Output the (x, y) coordinate of the center of the cell containing the given text.  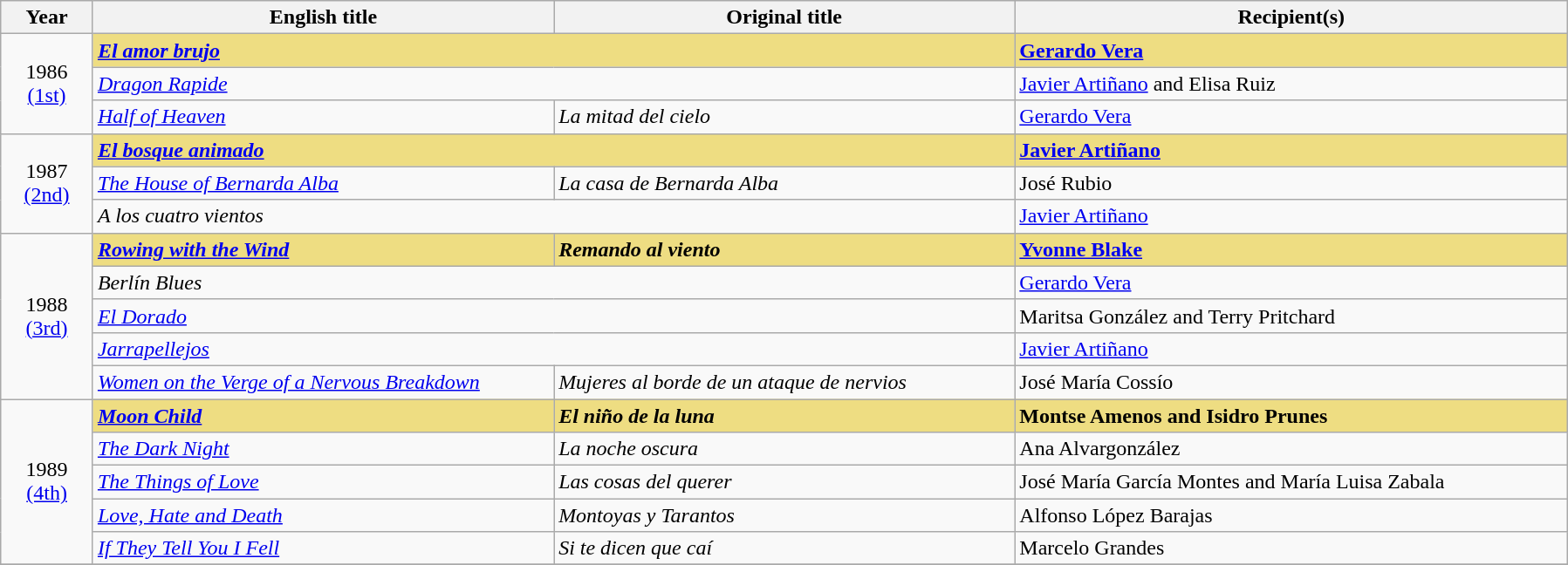
Remando al viento (784, 249)
José Rubio (1291, 183)
Las cosas del querer (784, 482)
English title (323, 17)
Dragon Rapide (553, 84)
Berlín Blues (553, 282)
Marcelo Grandes (1291, 548)
Jarrapellejos (553, 349)
Women on the Verge of a Nervous Breakdown (323, 382)
Mujeres al borde de un ataque de nervios (784, 382)
Alfonso López Barajas (1291, 515)
Javier Artiñano and Elisa Ruiz (1291, 84)
El bosque animado (553, 150)
Moon Child (323, 416)
La casa de Bernarda Alba (784, 183)
If They Tell You I Fell (323, 548)
Montoyas y Tarantos (784, 515)
El amor brujo (553, 51)
Recipient(s) (1291, 17)
1988(3rd) (47, 316)
1986(1st) (47, 84)
Rowing with the Wind (323, 249)
The Dark Night (323, 449)
José María Cossío (1291, 382)
Montse Amenos and Isidro Prunes (1291, 416)
Love, Hate and Death (323, 515)
El Dorado (553, 316)
1987(2nd) (47, 183)
La mitad del cielo (784, 117)
Half of Heaven (323, 117)
Si te dicen que caí (784, 548)
The Things of Love (323, 482)
Ana Alvargonzález (1291, 449)
The House of Bernarda Alba (323, 183)
El niño de la luna (784, 416)
Maritsa González and Terry Pritchard (1291, 316)
José María García Montes and María Luisa Zabala (1291, 482)
1989(4th) (47, 482)
La noche oscura (784, 449)
A los cuatro vientos (553, 216)
Yvonne Blake (1291, 249)
Year (47, 17)
Original title (784, 17)
